Output the [X, Y] coordinate of the center of the cell containing the given text.  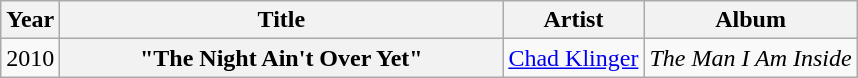
The Man I Am Inside [750, 58]
Year [30, 20]
Chad Klinger [574, 58]
Album [750, 20]
2010 [30, 58]
Title [282, 20]
Artist [574, 20]
"The Night Ain't Over Yet" [282, 58]
